Identify which cell holds the provided text, then report its [X, Y] central coordinate. 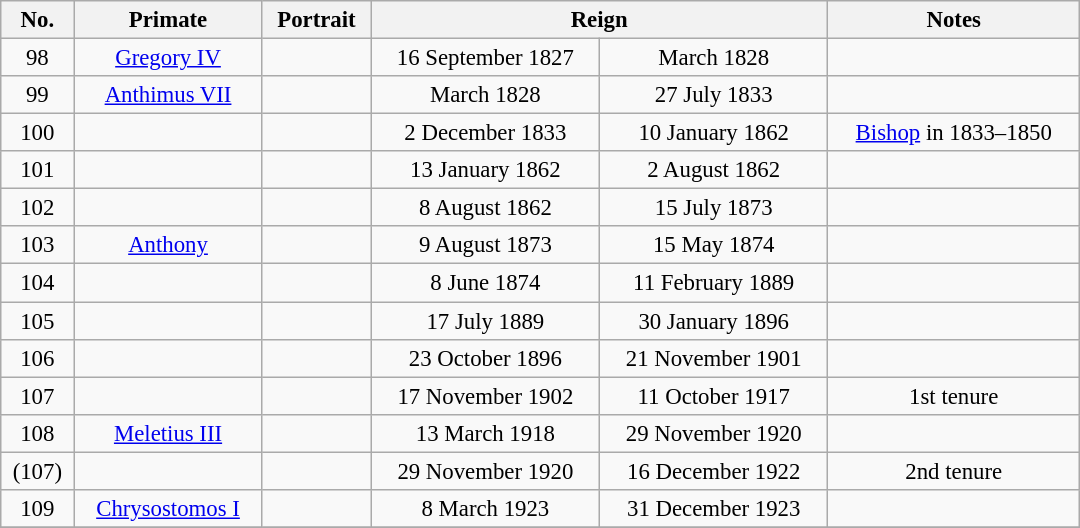
2 December 1833 [486, 133]
23 October 1896 [486, 358]
17 November 1902 [486, 396]
13 March 1918 [486, 433]
Bishop in 1833–1850 [953, 133]
8 August 1862 [486, 208]
21 November 1901 [714, 358]
10 January 1862 [714, 133]
17 July 1889 [486, 321]
107 [38, 396]
11 February 1889 [714, 283]
99 [38, 95]
9 August 1873 [486, 245]
Gregory IV [168, 58]
Portrait [316, 20]
2 August 1862 [714, 170]
105 [38, 321]
102 [38, 208]
Notes [953, 20]
Primate [168, 20]
Chrysostomos I [168, 509]
11 October 1917 [714, 396]
Reign [600, 20]
103 [38, 245]
109 [38, 509]
No. [38, 20]
1st tenure [953, 396]
100 [38, 133]
106 [38, 358]
Meletius III [168, 433]
Anthimus VII [168, 95]
15 May 1874 [714, 245]
104 [38, 283]
13 January 1862 [486, 170]
8 June 1874 [486, 283]
2nd tenure [953, 471]
(107) [38, 471]
30 January 1896 [714, 321]
101 [38, 170]
8 March 1923 [486, 509]
Anthony [168, 245]
15 July 1873 [714, 208]
31 December 1923 [714, 509]
16 September 1827 [486, 58]
27 July 1833 [714, 95]
16 December 1922 [714, 471]
108 [38, 433]
98 [38, 58]
